Capture the cell that displays the provided text and extract its [X, Y] central coordinate. 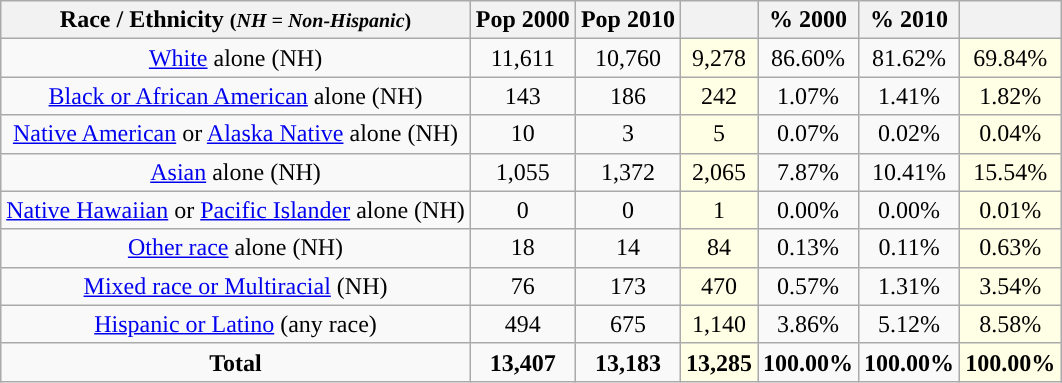
Native Hawaiian or Pacific Islander alone (NH) [236, 210]
242 [718, 96]
% 2000 [808, 20]
0.13% [808, 248]
1,140 [718, 324]
0.04% [1010, 134]
1,055 [522, 172]
0.01% [1010, 210]
Pop 2010 [628, 20]
5 [718, 134]
18 [522, 248]
15.54% [1010, 172]
1.07% [808, 96]
9,278 [718, 58]
675 [628, 324]
0.02% [910, 134]
Total [236, 362]
10 [522, 134]
0.57% [808, 286]
Other race alone (NH) [236, 248]
494 [522, 324]
Black or African American alone (NH) [236, 96]
1.31% [910, 286]
1 [718, 210]
3 [628, 134]
0.07% [808, 134]
69.84% [1010, 58]
5.12% [910, 324]
470 [718, 286]
10.41% [910, 172]
1.82% [1010, 96]
13,407 [522, 362]
0.63% [1010, 248]
84 [718, 248]
Mixed race or Multiracial (NH) [236, 286]
Pop 2000 [522, 20]
Asian alone (NH) [236, 172]
13,183 [628, 362]
186 [628, 96]
76 [522, 286]
86.60% [808, 58]
8.58% [1010, 324]
3.86% [808, 324]
1,372 [628, 172]
10,760 [628, 58]
143 [522, 96]
Native American or Alaska Native alone (NH) [236, 134]
1.41% [910, 96]
Race / Ethnicity (NH = Non-Hispanic) [236, 20]
7.87% [808, 172]
3.54% [1010, 286]
0.11% [910, 248]
White alone (NH) [236, 58]
Hispanic or Latino (any race) [236, 324]
% 2010 [910, 20]
11,611 [522, 58]
13,285 [718, 362]
2,065 [718, 172]
14 [628, 248]
81.62% [910, 58]
173 [628, 286]
